Detect which cell encompasses the target text, then output its (X, Y) center coordinate. 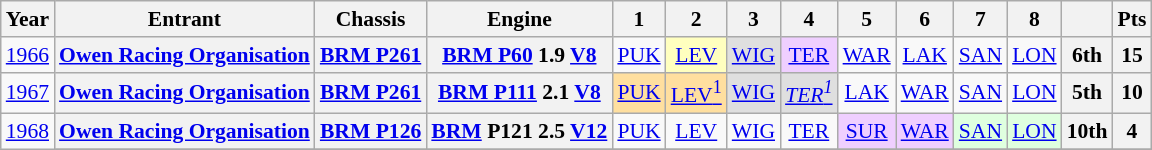
10th (1088, 132)
1967 (28, 92)
5 (867, 19)
3 (754, 19)
1 (638, 19)
Pts (1132, 19)
2 (696, 19)
5th (1088, 92)
BRM P111 2.1 V8 (519, 92)
Entrant (184, 19)
BRM P121 2.5 V12 (519, 132)
1968 (28, 132)
TER1 (809, 92)
LEV1 (696, 92)
Year (28, 19)
1966 (28, 55)
7 (980, 19)
10 (1132, 92)
SUR (867, 132)
15 (1132, 55)
BRM P126 (370, 132)
Chassis (370, 19)
6th (1088, 55)
6 (925, 19)
8 (1034, 19)
BRM P60 1.9 V8 (519, 55)
Engine (519, 19)
